Scan for the cell matching the given text and deliver its [X, Y] coordinate at center. 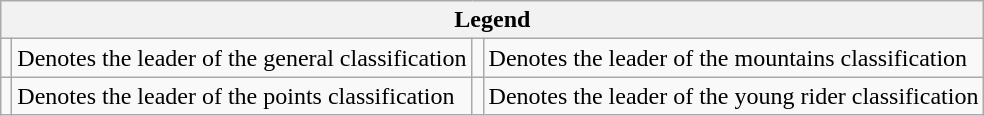
Denotes the leader of the young rider classification [734, 96]
Legend [492, 20]
Denotes the leader of the general classification [242, 58]
Denotes the leader of the mountains classification [734, 58]
Denotes the leader of the points classification [242, 96]
